Search for the cell housing the specified text and yield its (x, y) center coordinate. 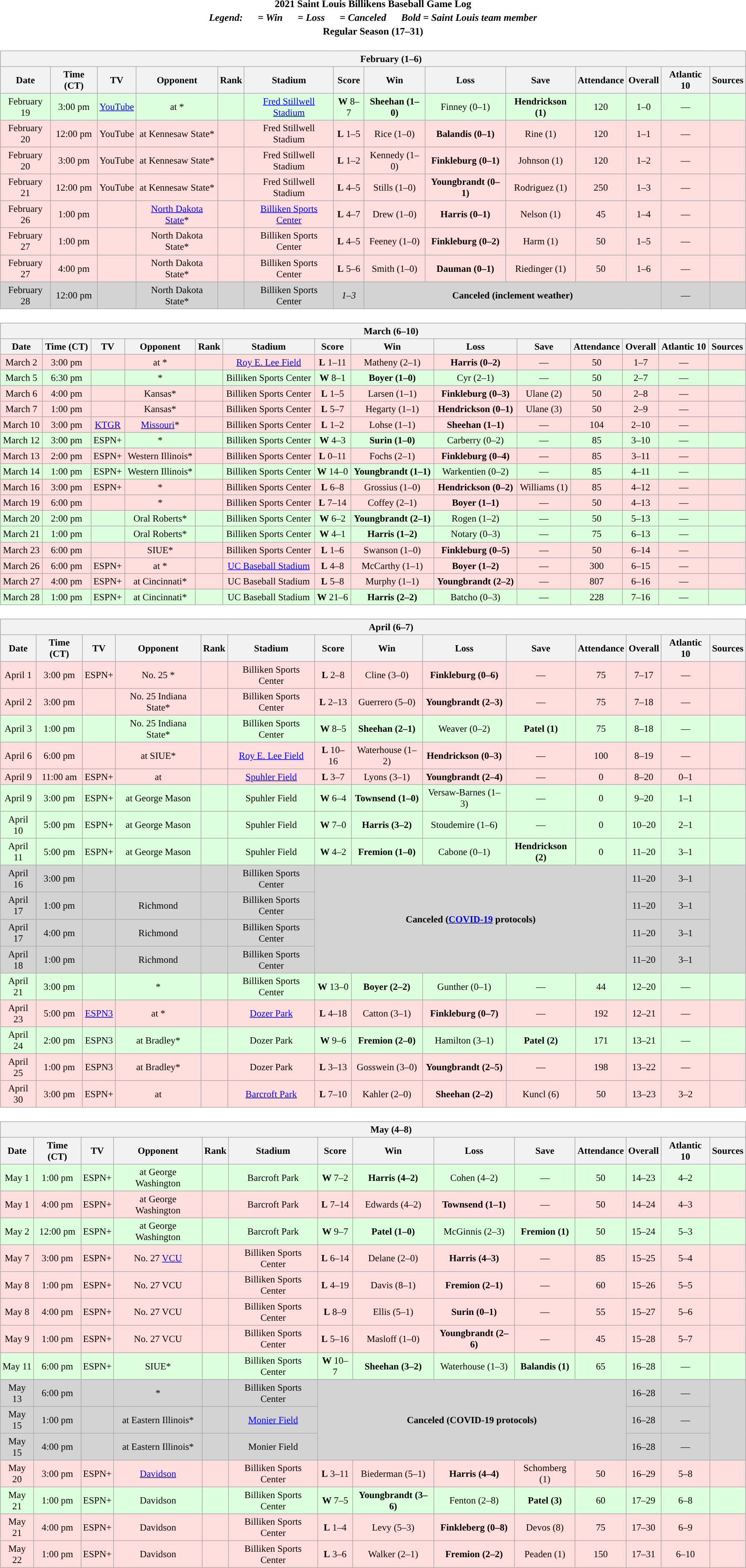
Delane (2–0) (393, 1259)
W 21–6 (332, 597)
Batcho (0–3) (475, 597)
May 13 (17, 1393)
March 16 (22, 487)
Balandis (1) (545, 1366)
13–23 (644, 1094)
Hendrickson (2) (541, 852)
Sheehan (1–0) (395, 107)
Finkleburg (0–2) (465, 241)
1–6 (644, 268)
W 7–2 (335, 1178)
104 (597, 425)
W 4–2 (333, 852)
March 13 (22, 456)
March 14 (22, 472)
Finkleburg (0–7) (465, 1013)
March 21 (22, 534)
5–8 (685, 1474)
Fremion (2–0) (387, 1040)
May 20 (17, 1474)
Finkleburg (0–6) (465, 675)
8–19 (644, 756)
W 7–0 (333, 825)
Versaw-Barnes (1–3) (465, 798)
L 6–8 (332, 487)
W 8–7 (349, 107)
Harris (0–1) (465, 215)
May 9 (17, 1339)
12–21 (644, 1013)
Harris (3–2) (387, 825)
Stoudemire (1–6) (465, 825)
Balandis (0–1) (465, 134)
Ulane (3) (544, 409)
Murphy (1–1) (392, 581)
L 4–8 (332, 566)
L 5–7 (332, 409)
7–16 (641, 597)
L 1–6 (332, 550)
Feeney (1–0) (395, 241)
April 30 (18, 1094)
Youngbrandt (2–2) (475, 581)
February 26 (26, 215)
May 7 (17, 1259)
Boyer (1–0) (392, 378)
April 3 (18, 728)
May (4–8) (373, 1130)
13–22 (644, 1067)
228 (597, 597)
March 23 (22, 550)
15–28 (644, 1339)
Sheehan (2–2) (465, 1094)
W 8–1 (332, 378)
Nelson (1) (541, 215)
15–24 (644, 1231)
Surin (1–0) (392, 440)
Stills (1–0) (395, 187)
6–15 (641, 566)
Lohse (1–1) (392, 425)
Youngbrandt (2–4) (465, 777)
Hendrickson (0–3) (465, 756)
65 (601, 1366)
Finkleburg (0–1) (465, 161)
February 28 (26, 296)
Hendrickson (1) (541, 107)
Riedinger (1) (541, 268)
192 (601, 1013)
Waterhouse (1–3) (474, 1366)
May 11 (17, 1366)
March 28 (22, 597)
Harris (1–2) (392, 534)
Warkentien (0–2) (475, 472)
Harris (4–3) (474, 1259)
W 9–6 (333, 1040)
6–14 (641, 550)
McGinnis (2–3) (474, 1231)
April 2 (18, 702)
L 10–16 (333, 756)
Finkleburg (0–3) (475, 393)
14–24 (644, 1205)
Surin (0–1) (474, 1312)
March (6–10) (373, 331)
W 8–5 (333, 728)
Kahler (2–0) (387, 1094)
Hendrickson (0–2) (475, 487)
6–16 (641, 581)
Youngbrandt (2–1) (392, 519)
Fochs (2–1) (392, 456)
April 23 (18, 1013)
April 21 (18, 987)
Edwards (4–2) (393, 1205)
Kuncl (6) (541, 1094)
5–4 (685, 1259)
L 4–18 (333, 1013)
April 1 (18, 675)
6–9 (685, 1528)
5–5 (685, 1285)
March 27 (22, 581)
6:30 pm (67, 378)
Rice (1–0) (395, 134)
Youngbrandt (3–6) (393, 1500)
at SIUE* (158, 756)
16–29 (644, 1474)
April 6 (18, 756)
2–7 (641, 378)
150 (601, 1554)
4–2 (685, 1178)
1–2 (644, 161)
L 6–14 (335, 1259)
Harm (1) (541, 241)
6–13 (641, 534)
8–18 (644, 728)
55 (601, 1312)
Canceled (inclement weather) (512, 296)
L 3–11 (335, 1474)
Fremion (2–2) (474, 1554)
Finkleburg (0–4) (475, 456)
Sheehan (2–1) (387, 728)
807 (597, 581)
Fenton (2–8) (474, 1500)
No. 25 * (158, 675)
Townsend (1–0) (387, 798)
Coffey (2–1) (392, 503)
12–20 (644, 987)
3–2 (686, 1094)
Sheehan (3–2) (393, 1366)
5–6 (685, 1312)
Hegarty (1–1) (392, 409)
Townsend (1–1) (474, 1205)
Biederman (5–1) (393, 1474)
Gosswein (3–0) (387, 1067)
2–10 (641, 425)
Larsen (1–1) (392, 393)
Cohen (4–2) (474, 1178)
3–10 (641, 440)
1–5 (644, 241)
L 1–11 (332, 362)
Ellis (5–1) (393, 1312)
L 1–4 (335, 1528)
Cline (3–0) (387, 675)
Grossius (1–0) (392, 487)
McCarthy (1–1) (392, 566)
L 2–8 (333, 675)
Patel (1–0) (393, 1231)
14–23 (644, 1178)
L 3–7 (333, 777)
April 11 (18, 852)
L 4–7 (349, 215)
Patel (1) (541, 728)
5–13 (641, 519)
February (1–6) (373, 59)
Johnson (1) (541, 161)
L 5–6 (349, 268)
W 6–2 (332, 519)
Swanson (1–0) (392, 550)
2–8 (641, 393)
1–0 (644, 107)
1–4 (644, 215)
March 7 (22, 409)
Williams (1) (544, 487)
4–11 (641, 472)
L 8–9 (335, 1312)
W 4–3 (332, 440)
6–10 (685, 1554)
March 2 (22, 362)
KTGR (107, 425)
Harris (4–4) (474, 1474)
Masloff (1–0) (393, 1339)
Matheny (2–1) (392, 362)
March 12 (22, 440)
Fremion (1–0) (387, 852)
198 (601, 1067)
1–7 (641, 362)
Youngbrandt (1–1) (392, 472)
Cabone (0–1) (465, 852)
February 19 (26, 107)
Youngbrandt (2–6) (474, 1339)
March 10 (22, 425)
4–3 (685, 1205)
Finney (0–1) (465, 107)
Fremion (1) (545, 1231)
Guerrero (5–0) (387, 702)
Hendrickson (0–1) (475, 409)
W 6–4 (333, 798)
Weaver (0–2) (465, 728)
Rine (1) (541, 134)
March 5 (22, 378)
15–27 (644, 1312)
March 20 (22, 519)
171 (601, 1040)
Finkleburg (0–5) (475, 550)
Boyer (1–2) (475, 566)
L 0–11 (332, 456)
Notary (0–3) (475, 534)
Hamilton (3–1) (465, 1040)
W 14–0 (332, 472)
W 13–0 (333, 987)
Schomberg (1) (545, 1474)
Boyer (2–2) (387, 987)
44 (601, 987)
17–30 (644, 1528)
Kennedy (1–0) (395, 161)
March 26 (22, 566)
Levy (5–3) (393, 1528)
7–17 (644, 675)
Youngbrandt (0–1) (465, 187)
Sheehan (1–1) (475, 425)
Harris (0–2) (475, 362)
Ulane (2) (544, 393)
17–31 (644, 1554)
Catton (3–1) (387, 1013)
Fremion (2–1) (474, 1285)
L 2–13 (333, 702)
Dauman (0–1) (465, 268)
March 6 (22, 393)
300 (597, 566)
Peaden (1) (545, 1554)
0–1 (686, 777)
5–7 (685, 1339)
2–9 (641, 409)
W 4–1 (332, 534)
Patel (2) (541, 1040)
April 18 (18, 960)
Carberry (0–2) (475, 440)
April 24 (18, 1040)
Harris (2–2) (392, 597)
15–25 (644, 1259)
March 19 (22, 503)
L 3–6 (335, 1554)
15–26 (644, 1285)
Youngbrandt (2–3) (465, 702)
Davis (8–1) (393, 1285)
Lyons (3–1) (387, 777)
Smith (1–0) (395, 268)
L 7–10 (333, 1094)
Harris (4–2) (393, 1178)
L 5–8 (332, 581)
Drew (1–0) (395, 215)
6–8 (685, 1500)
Rodriguez (1) (541, 187)
Cyr (2–1) (475, 378)
11:00 am (59, 777)
W 7–5 (335, 1500)
250 (601, 187)
Gunther (0–1) (465, 987)
L 4–19 (335, 1285)
Finkleberg (0–8) (474, 1528)
8–20 (644, 777)
Patel (3) (545, 1500)
L 5–16 (335, 1339)
W 10–7 (335, 1366)
Waterhouse (1–2) (387, 756)
7–18 (644, 702)
L 3–13 (333, 1067)
February 21 (26, 187)
April 25 (18, 1067)
April 10 (18, 825)
5–3 (685, 1231)
3–11 (641, 456)
9–20 (644, 798)
Devos (8) (545, 1528)
10–20 (644, 825)
May 22 (17, 1554)
Missouri* (160, 425)
W 9–7 (335, 1231)
13–21 (644, 1040)
May 2 (17, 1231)
Youngbrandt (2–5) (465, 1067)
2–1 (686, 825)
100 (601, 756)
17–29 (644, 1500)
Boyer (1–1) (475, 503)
Rogen (1–2) (475, 519)
4–12 (641, 487)
4–13 (641, 503)
Walker (2–1) (393, 1554)
April 16 (18, 879)
April (6–7) (373, 627)
